Locate the cell with the specified text and output its (X, Y) center coordinate. 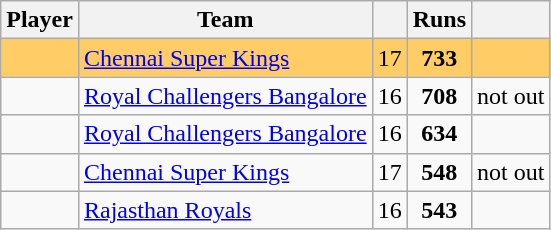
733 (439, 58)
634 (439, 134)
543 (439, 210)
Team (225, 20)
Player (40, 20)
708 (439, 96)
Rajasthan Royals (225, 210)
548 (439, 172)
Runs (439, 20)
